Pinpoint the cell where the given text exists, returning its [X, Y] midpoint coordinate. 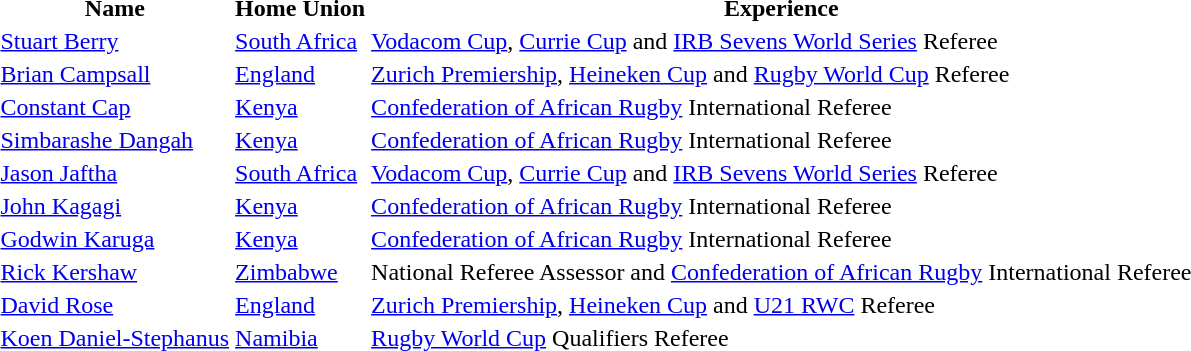
Zimbabwe [300, 272]
